Return [X, Y] of the center of cell containing provided text 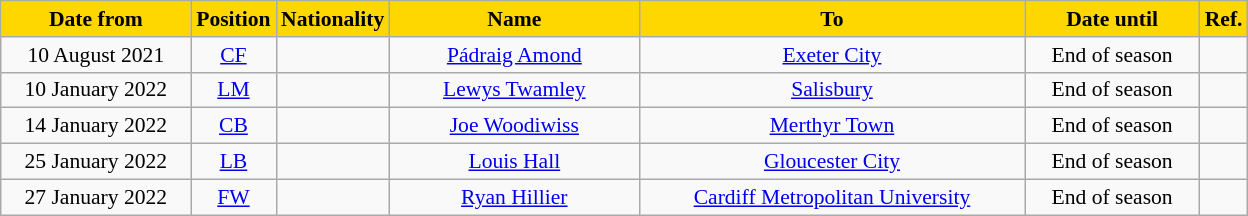
To [832, 19]
14 January 2022 [96, 126]
FW [234, 197]
LM [234, 90]
Lewys Twamley [514, 90]
Date from [96, 19]
Nationality [332, 19]
Ryan Hillier [514, 197]
Cardiff Metropolitan University [832, 197]
LB [234, 162]
10 August 2021 [96, 55]
Name [514, 19]
Joe Woodiwiss [514, 126]
Position [234, 19]
Gloucester City [832, 162]
CB [234, 126]
25 January 2022 [96, 162]
Merthyr Town [832, 126]
Salisbury [832, 90]
10 January 2022 [96, 90]
Pádraig Amond [514, 55]
Exeter City [832, 55]
Louis Hall [514, 162]
CF [234, 55]
Date until [1112, 19]
Ref. [1224, 19]
27 January 2022 [96, 197]
